Pinpoint the cell where the given text exists, returning its [x, y] midpoint coordinate. 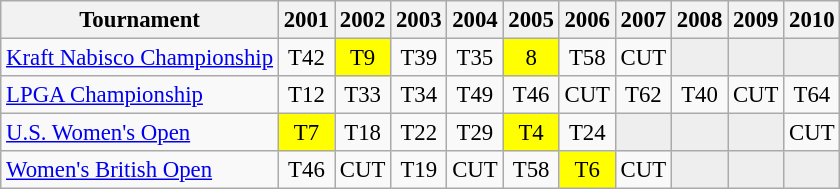
2006 [587, 20]
T64 [812, 95]
T12 [306, 95]
T29 [475, 133]
U.S. Women's Open [140, 133]
T9 [363, 58]
T34 [419, 95]
T35 [475, 58]
2010 [812, 20]
T6 [587, 170]
T19 [419, 170]
8 [531, 58]
T49 [475, 95]
T39 [419, 58]
2002 [363, 20]
T7 [306, 133]
T62 [643, 95]
T4 [531, 133]
T24 [587, 133]
Kraft Nabisco Championship [140, 58]
Tournament [140, 20]
2001 [306, 20]
2008 [699, 20]
2004 [475, 20]
Women's British Open [140, 170]
T42 [306, 58]
T33 [363, 95]
2009 [756, 20]
T18 [363, 133]
2005 [531, 20]
LPGA Championship [140, 95]
2007 [643, 20]
T40 [699, 95]
T22 [419, 133]
2003 [419, 20]
